From the cell containing the given text, extract its center point as [x, y] coordinate. 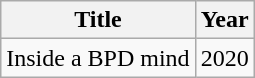
Title [98, 20]
Year [224, 20]
2020 [224, 58]
Inside a BPD mind [98, 58]
